Return the [x, y] coordinate for the center point of the cell that contains the specified text.  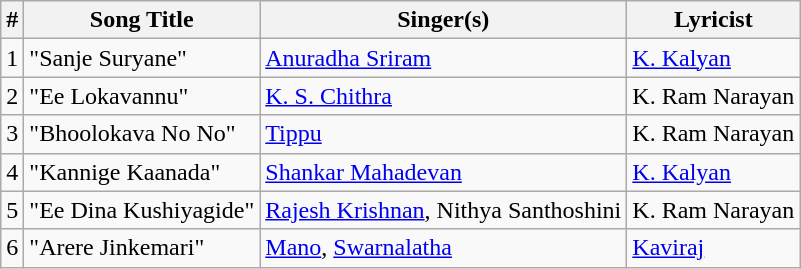
"Arere Jinkemari" [142, 248]
6 [12, 248]
Anuradha Sriram [444, 58]
1 [12, 58]
3 [12, 134]
K. S. Chithra [444, 96]
Mano, Swarnalatha [444, 248]
Song Title [142, 20]
"Kannige Kaanada" [142, 172]
Lyricist [714, 20]
Singer(s) [444, 20]
"Sanje Suryane" [142, 58]
# [12, 20]
5 [12, 210]
2 [12, 96]
Tippu [444, 134]
Rajesh Krishnan, Nithya Santhoshini [444, 210]
"Bhoolokava No No" [142, 134]
Kaviraj [714, 248]
4 [12, 172]
"Ee Lokavannu" [142, 96]
"Ee Dina Kushiyagide" [142, 210]
Shankar Mahadevan [444, 172]
